Provide the (x, y) coordinate of the cell's center where the given text is located.  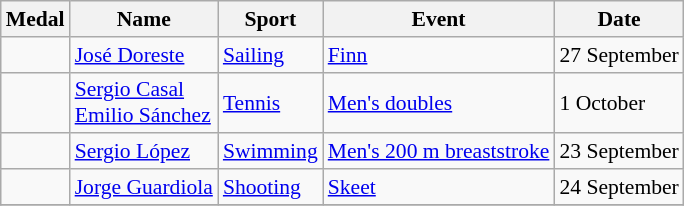
Date (618, 19)
Sergio López (144, 152)
27 September (618, 55)
Shooting (270, 187)
Swimming (270, 152)
Men's doubles (439, 102)
Medal (36, 19)
Sergio Casal Emilio Sánchez (144, 102)
José Doreste (144, 55)
23 September (618, 152)
Men's 200 m breaststroke (439, 152)
1 October (618, 102)
Sailing (270, 55)
Jorge Guardiola (144, 187)
Sport (270, 19)
Event (439, 19)
Finn (439, 55)
Name (144, 19)
Tennis (270, 102)
24 September (618, 187)
Skeet (439, 187)
